Capture the cell that displays the provided text and extract its [X, Y] central coordinate. 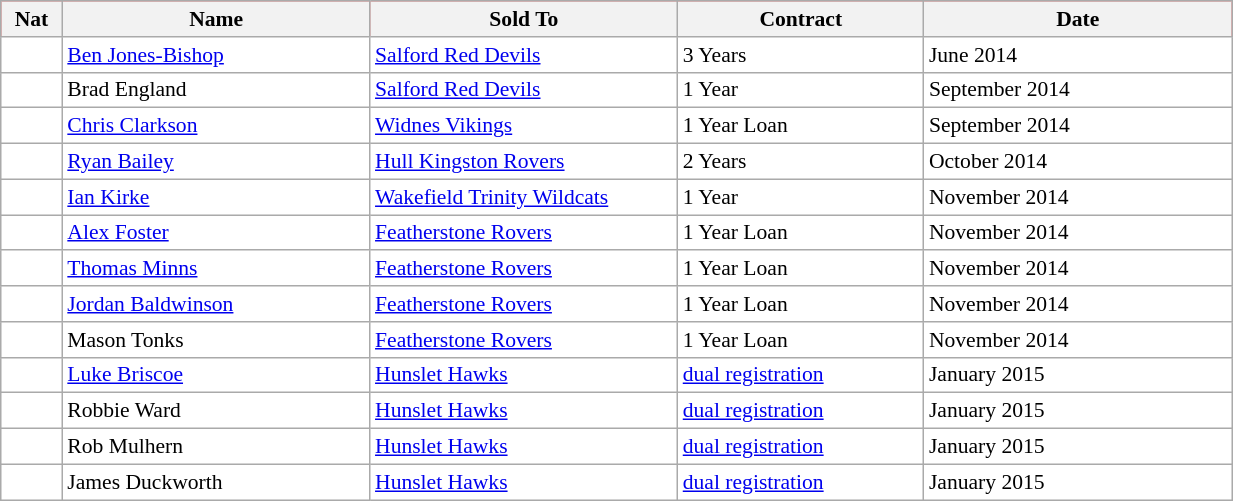
Luke Briscoe [216, 375]
Widnes Vikings [524, 126]
Robbie Ward [216, 411]
June 2014 [1078, 55]
Sold To [524, 19]
2 Years [801, 162]
Jordan Baldwinson [216, 304]
Contract [801, 19]
Nat [32, 19]
3 Years [801, 55]
Chris Clarkson [216, 126]
Thomas Minns [216, 269]
Ben Jones-Bishop [216, 55]
Mason Tonks [216, 340]
Ryan Bailey [216, 162]
Date [1078, 19]
Rob Mulhern [216, 447]
James Duckworth [216, 482]
Alex Foster [216, 233]
Hull Kingston Rovers [524, 162]
Wakefield Trinity Wildcats [524, 197]
Ian Kirke [216, 197]
Name [216, 19]
October 2014 [1078, 162]
Brad England [216, 90]
